Provide the [x, y] coordinate of the cell's center where the given text is located.  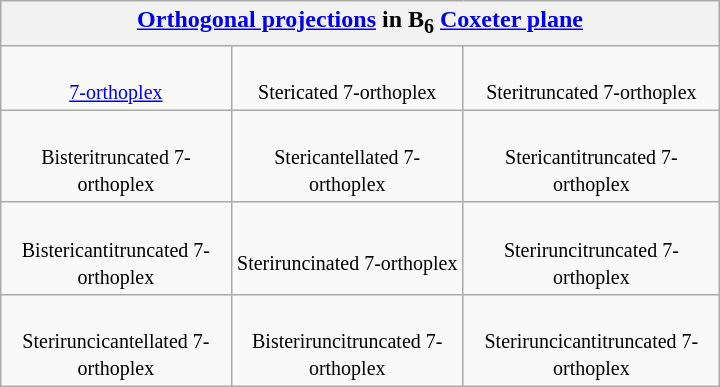
Steriruncicantitruncated 7-orthoplex [591, 340]
Steritruncated 7-orthoplex [591, 78]
Stericated 7-orthoplex [347, 78]
Steriruncinated 7-orthoplex [347, 248]
Bisteriruncitruncated 7-orthoplex [347, 340]
Steriruncitruncated 7-orthoplex [591, 248]
Steriruncicantellated 7-orthoplex [116, 340]
Bisteritruncated 7-orthoplex [116, 156]
Stericantitruncated 7-orthoplex [591, 156]
Stericantellated 7-orthoplex [347, 156]
7-orthoplex [116, 78]
Bistericantitruncated 7-orthoplex [116, 248]
Orthogonal projections in B6 Coxeter plane [360, 23]
